Search for the cell housing the specified text and yield its [x, y] center coordinate. 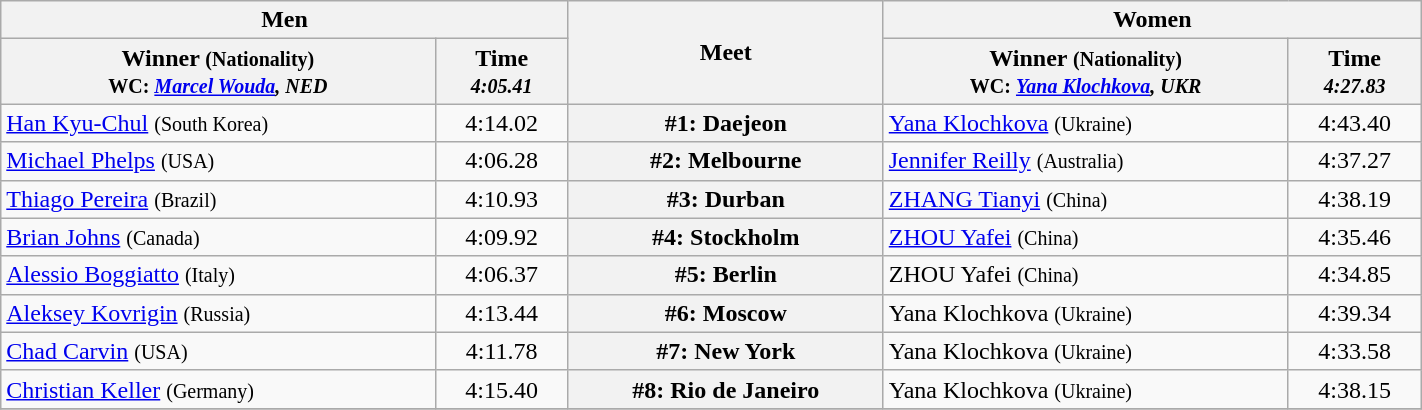
Jennifer Reilly (Australia) [1086, 161]
4:06.28 [502, 161]
Winner (Nationality) WC: Marcel Wouda, NED [218, 72]
4:14.02 [502, 123]
Alessio Boggiatto (Italy) [218, 275]
4:09.92 [502, 237]
#7: New York [726, 351]
#1: Daejeon [726, 123]
#6: Moscow [726, 313]
4:15.40 [502, 389]
Time 4:05.41 [502, 72]
4:10.93 [502, 199]
Thiago Pereira (Brazil) [218, 199]
ZHANG Tianyi (China) [1086, 199]
Winner (Nationality)WC: Yana Klochkova, UKR [1086, 72]
Chad Carvin (USA) [218, 351]
4:06.37 [502, 275]
Women [1152, 20]
#2: Melbourne [726, 161]
4:38.15 [1354, 389]
Christian Keller (Germany) [218, 389]
Meet [726, 52]
4:34.85 [1354, 275]
4:37.27 [1354, 161]
#8: Rio de Janeiro [726, 389]
4:39.34 [1354, 313]
Brian Johns (Canada) [218, 237]
4:43.40 [1354, 123]
#3: Durban [726, 199]
4:33.58 [1354, 351]
4:38.19 [1354, 199]
Time4:27.83 [1354, 72]
#4: Stockholm [726, 237]
Michael Phelps (USA) [218, 161]
4:13.44 [502, 313]
#5: Berlin [726, 275]
4:35.46 [1354, 237]
Han Kyu-Chul (South Korea) [218, 123]
Men [284, 20]
4:11.78 [502, 351]
Aleksey Kovrigin (Russia) [218, 313]
